From the cell containing the given text, extract its center point as (x, y) coordinate. 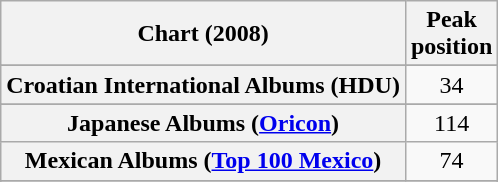
Croatian International Albums (HDU) (204, 85)
74 (451, 161)
Mexican Albums (Top 100 Mexico) (204, 161)
Chart (2008) (204, 34)
114 (451, 123)
Peakposition (451, 34)
34 (451, 85)
Japanese Albums (Oricon) (204, 123)
